For the text-containing cell, return its midpoint in (X, Y) coordinate format. 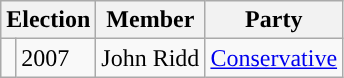
John Ridd (150, 58)
2007 (56, 58)
Party (274, 20)
Election (48, 20)
Conservative (274, 58)
Member (150, 20)
